Identify which cell holds the provided text, then report its [X, Y] central coordinate. 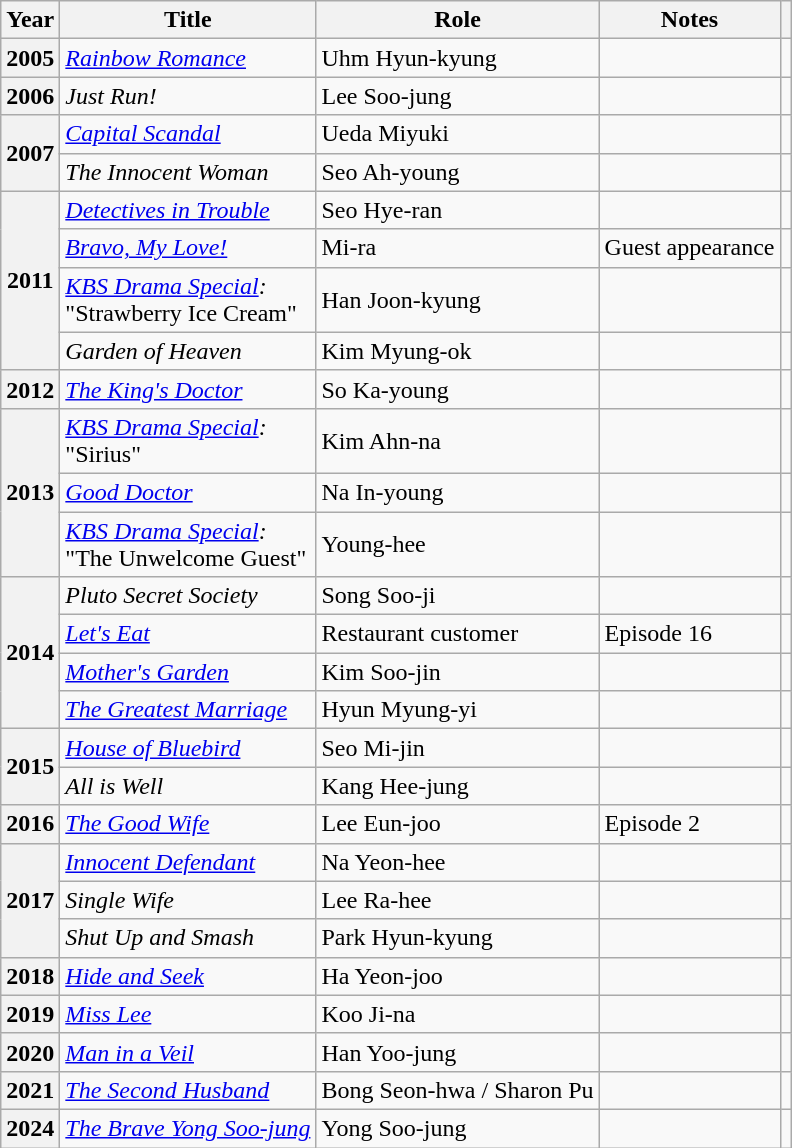
Seo Mi-jin [458, 748]
Role [458, 20]
Park Hyun-kyung [458, 938]
Ueda Miyuki [458, 134]
Na Yeon-hee [458, 862]
Rainbow Romance [188, 58]
Guest appearance [690, 248]
Innocent Defendant [188, 862]
So Ka-young [458, 389]
Good Doctor [188, 492]
KBS Drama Special:"Sirius" [188, 440]
The Brave Yong Soo-jung [188, 1128]
Detectives in Trouble [188, 210]
Shut Up and Smash [188, 938]
Lee Eun-joo [458, 824]
Koo Ji-na [458, 1014]
Mother's Garden [188, 672]
2017 [30, 900]
Young-hee [458, 544]
2015 [30, 767]
Notes [690, 20]
Yong Soo-jung [458, 1128]
Kim Myung-ok [458, 351]
Bong Seon-hwa / Sharon Pu [458, 1090]
2007 [30, 153]
Seo Hye-ran [458, 210]
Seo Ah-young [458, 172]
The King's Doctor [188, 389]
Lee Soo-jung [458, 96]
Single Wife [188, 900]
KBS Drama Special:"Strawberry Ice Cream" [188, 300]
Hide and Seek [188, 976]
Song Soo-ji [458, 596]
Pluto Secret Society [188, 596]
Man in a Veil [188, 1052]
2018 [30, 976]
Lee Ra-hee [458, 900]
The Innocent Woman [188, 172]
2014 [30, 653]
2024 [30, 1128]
Hyun Myung-yi [458, 710]
Restaurant customer [458, 634]
All is Well [188, 786]
2005 [30, 58]
Year [30, 20]
The Second Husband [188, 1090]
2019 [30, 1014]
Garden of Heaven [188, 351]
Just Run! [188, 96]
KBS Drama Special:"The Unwelcome Guest" [188, 544]
Kim Soo-jin [458, 672]
Episode 16 [690, 634]
House of Bluebird [188, 748]
Kim Ahn-na [458, 440]
Han Yoo-jung [458, 1052]
2020 [30, 1052]
2016 [30, 824]
Bravo, My Love! [188, 248]
2011 [30, 280]
2021 [30, 1090]
Ha Yeon-joo [458, 976]
Na In-young [458, 492]
Uhm Hyun-kyung [458, 58]
Kang Hee-jung [458, 786]
2012 [30, 389]
Han Joon-kyung [458, 300]
2006 [30, 96]
Title [188, 20]
Miss Lee [188, 1014]
Episode 2 [690, 824]
Capital Scandal [188, 134]
The Good Wife [188, 824]
Mi-ra [458, 248]
The Greatest Marriage [188, 710]
2013 [30, 492]
Let's Eat [188, 634]
